Locate the cell with the specified text and output its [X, Y] center coordinate. 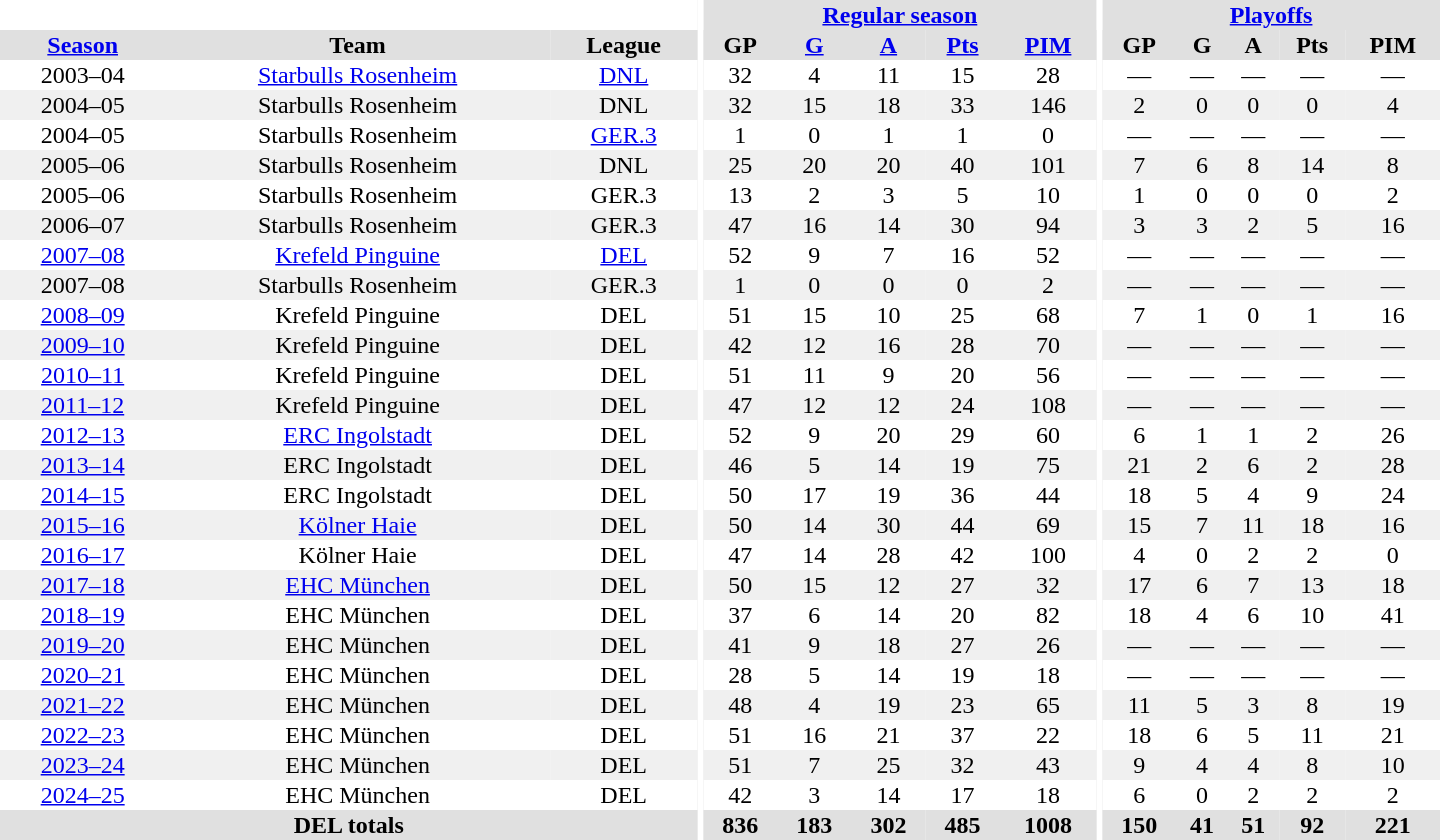
302 [888, 825]
2024–25 [82, 795]
82 [1048, 615]
70 [1048, 345]
485 [963, 825]
2003–04 [82, 75]
221 [1392, 825]
Playoffs [1271, 15]
2012–13 [82, 435]
108 [1048, 405]
2017–18 [82, 585]
1008 [1048, 825]
69 [1048, 525]
2008–09 [82, 315]
40 [963, 165]
100 [1048, 555]
65 [1048, 705]
101 [1048, 165]
2019–20 [82, 645]
150 [1139, 825]
League [624, 45]
60 [1048, 435]
68 [1048, 315]
22 [1048, 735]
Team [358, 45]
46 [740, 465]
2011–12 [82, 405]
2021–22 [82, 705]
2010–11 [82, 375]
2022–23 [82, 735]
33 [963, 105]
29 [963, 435]
Regular season [900, 15]
75 [1048, 465]
Season [82, 45]
94 [1048, 225]
2006–07 [82, 225]
146 [1048, 105]
48 [740, 705]
2009–10 [82, 345]
183 [814, 825]
92 [1312, 825]
23 [963, 705]
836 [740, 825]
2018–19 [82, 615]
2016–17 [82, 555]
DEL totals [348, 825]
2020–21 [82, 675]
43 [1048, 765]
2015–16 [82, 525]
56 [1048, 375]
2014–15 [82, 495]
2013–14 [82, 465]
2023–24 [82, 765]
36 [963, 495]
